Extract the (x, y) coordinate from the center of the cell holding the provided text.  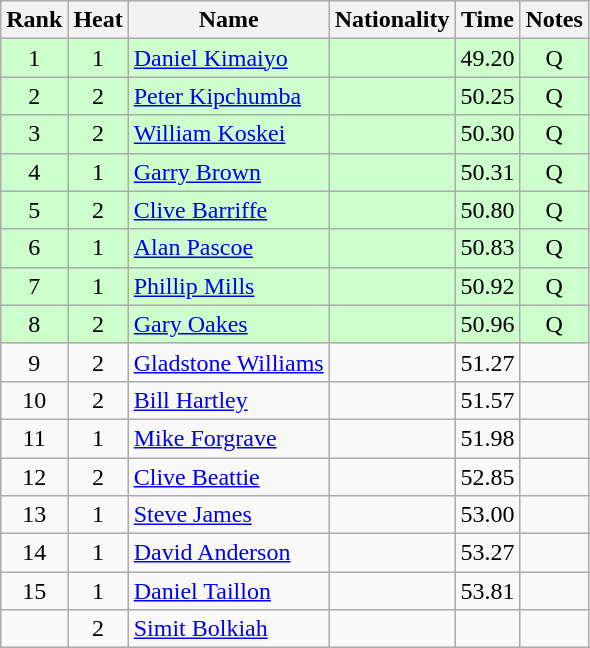
53.27 (488, 553)
Alan Pascoe (228, 248)
50.25 (488, 96)
50.30 (488, 134)
Time (488, 20)
Phillip Mills (228, 286)
Daniel Kimaiyo (228, 58)
8 (34, 324)
12 (34, 477)
Gladstone Williams (228, 362)
Notes (554, 20)
52.85 (488, 477)
Rank (34, 20)
15 (34, 591)
Nationality (392, 20)
4 (34, 172)
Clive Barriffe (228, 210)
7 (34, 286)
William Koskei (228, 134)
14 (34, 553)
David Anderson (228, 553)
Steve James (228, 515)
11 (34, 438)
49.20 (488, 58)
9 (34, 362)
3 (34, 134)
5 (34, 210)
13 (34, 515)
50.92 (488, 286)
Peter Kipchumba (228, 96)
51.57 (488, 400)
Simit Bolkiah (228, 629)
51.98 (488, 438)
50.80 (488, 210)
Bill Hartley (228, 400)
53.00 (488, 515)
10 (34, 400)
Heat (98, 20)
6 (34, 248)
50.31 (488, 172)
53.81 (488, 591)
Gary Oakes (228, 324)
Garry Brown (228, 172)
50.83 (488, 248)
Name (228, 20)
Daniel Taillon (228, 591)
51.27 (488, 362)
Mike Forgrave (228, 438)
50.96 (488, 324)
Clive Beattie (228, 477)
